Detect which cell encompasses the target text, then output its [X, Y] center coordinate. 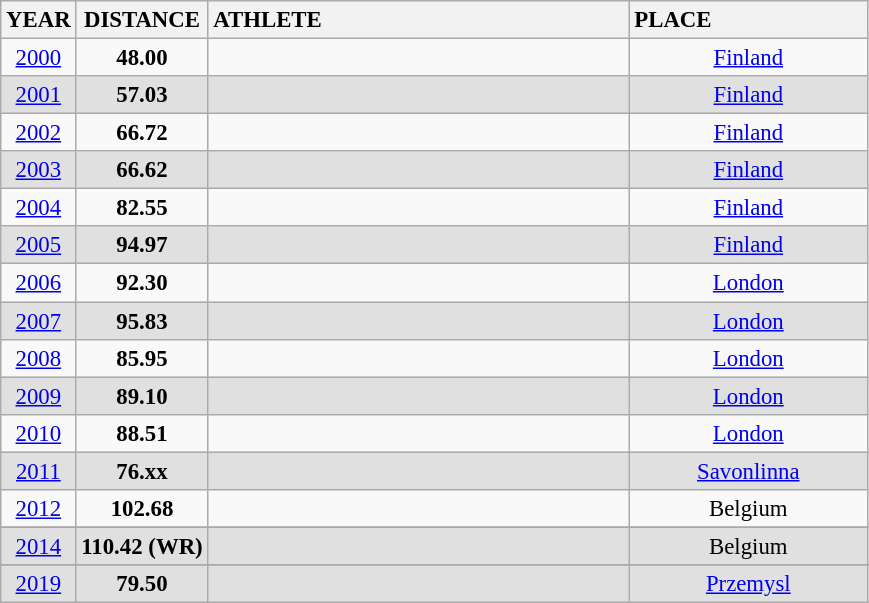
57.03 [142, 95]
2011 [38, 471]
2000 [38, 58]
2012 [38, 509]
ATHLETE [418, 20]
2003 [38, 170]
2009 [38, 396]
2004 [38, 208]
95.83 [142, 321]
48.00 [142, 58]
82.55 [142, 208]
2006 [38, 283]
89.10 [142, 396]
2001 [38, 95]
102.68 [142, 509]
94.97 [142, 245]
2014 [38, 546]
2002 [38, 133]
88.51 [142, 433]
66.72 [142, 133]
PLACE [748, 20]
DISTANCE [142, 20]
85.95 [142, 358]
2007 [38, 321]
110.42 (WR) [142, 546]
2019 [38, 584]
92.30 [142, 283]
2005 [38, 245]
YEAR [38, 20]
Przemysl [748, 584]
2008 [38, 358]
76.xx [142, 471]
2010 [38, 433]
79.50 [142, 584]
Savonlinna [748, 471]
66.62 [142, 170]
